From the cell containing the given text, extract its center point as (x, y) coordinate. 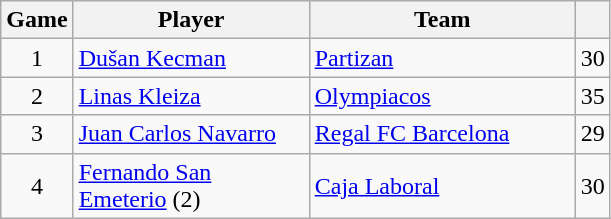
Fernando San Emeterio (2) (191, 186)
1 (37, 58)
29 (592, 134)
Player (191, 20)
3 (37, 134)
Dušan Kecman (191, 58)
Regal FC Barcelona (442, 134)
Caja Laboral (442, 186)
Linas Kleiza (191, 96)
35 (592, 96)
Game (37, 20)
Olympiacos (442, 96)
2 (37, 96)
Partizan (442, 58)
Team (442, 20)
Juan Carlos Navarro (191, 134)
4 (37, 186)
